Capture the cell that displays the provided text and extract its (X, Y) central coordinate. 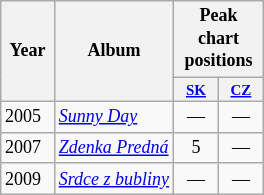
Album (114, 51)
Peak chart positions (218, 39)
2005 (28, 116)
5 (196, 148)
SK (196, 89)
2009 (28, 178)
Zdenka Predná (114, 148)
Srdce z bubliny (114, 178)
Sunny Day (114, 116)
Year (28, 51)
CZ (240, 89)
2007 (28, 148)
